Pinpoint the cell where the given text exists, returning its (x, y) midpoint coordinate. 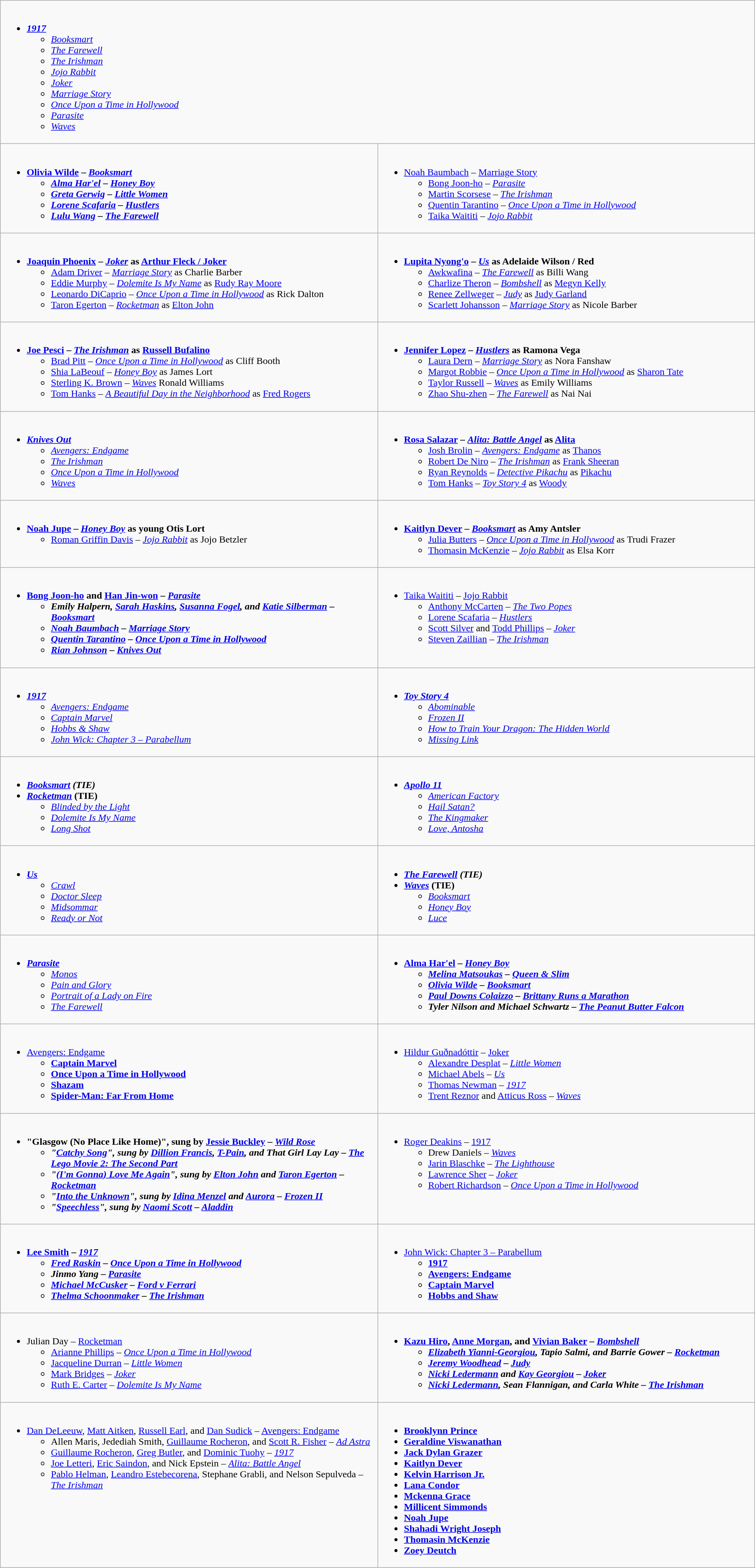
Toy Story 4AbominableFrozen IIHow to Train Your Dragon: The Hidden WorldMissing Link (566, 712)
UsCrawlDoctor SleepMidsommarReady or Not (189, 890)
ParasiteMonosPain and GloryPortrait of a Lady on FireThe Farewell (189, 979)
1917Avengers: EndgameCaptain MarvelHobbs & ShawJohn Wick: Chapter 3 – Parabellum (189, 712)
Knives OutAvengers: EndgameThe IrishmanOnce Upon a Time in HollywoodWaves (189, 455)
John Wick: Chapter 3 – Parabellum1917Avengers: EndgameCaptain MarvelHobbs and Shaw (566, 1269)
Hildur Guðnadóttir – JokerAlexandre Desplat – Little WomenMichael Abels – UsThomas Newman – 1917Trent Reznor and Atticus Ross – Waves (566, 1068)
Olivia Wilde – BooksmartAlma Har'el – Honey BoyGreta Gerwig – Little WomenLorene Scafaria – HustlersLulu Wang – The Farewell (189, 189)
The Farewell (TIE)Waves (TIE)BooksmartHoney BoyLuce (566, 890)
Booksmart (TIE)Rocketman (TIE)Blinded by the LightDolemite Is My NameLong Shot (189, 801)
Roger Deakins – 1917Drew Daniels – WavesJarin Blaschke – The LighthouseLawrence Sher – JokerRobert Richardson – Once Upon a Time in Hollywood (566, 1169)
Lee Smith – 1917Fred Raskin – Once Upon a Time in HollywoodJinmo Yang – ParasiteMichael McCusker – Ford v FerrariThelma Schoonmaker – The Irishman (189, 1269)
Noah Jupe – Honey Boy as young Otis LortRoman Griffin Davis – Jojo Rabbit as Jojo Betzler (189, 534)
Kaitlyn Dever – Booksmart as Amy AntslerJulia Butters – Once Upon a Time in Hollywood as Trudi FrazerThomasin McKenzie – Jojo Rabbit as Elsa Korr (566, 534)
Avengers: EndgameCaptain MarvelOnce Upon a Time in HollywoodShazamSpider-Man: Far From Home (189, 1068)
Apollo 11American FactoryHail Satan?The KingmakerLove, Antosha (566, 801)
1917BooksmartThe FarewellThe IrishmanJojo RabbitJokerMarriage StoryOnce Upon a Time in HollywoodParasiteWaves (377, 72)
